Provide the [x, y] coordinate of the cell's center where the given text is located.  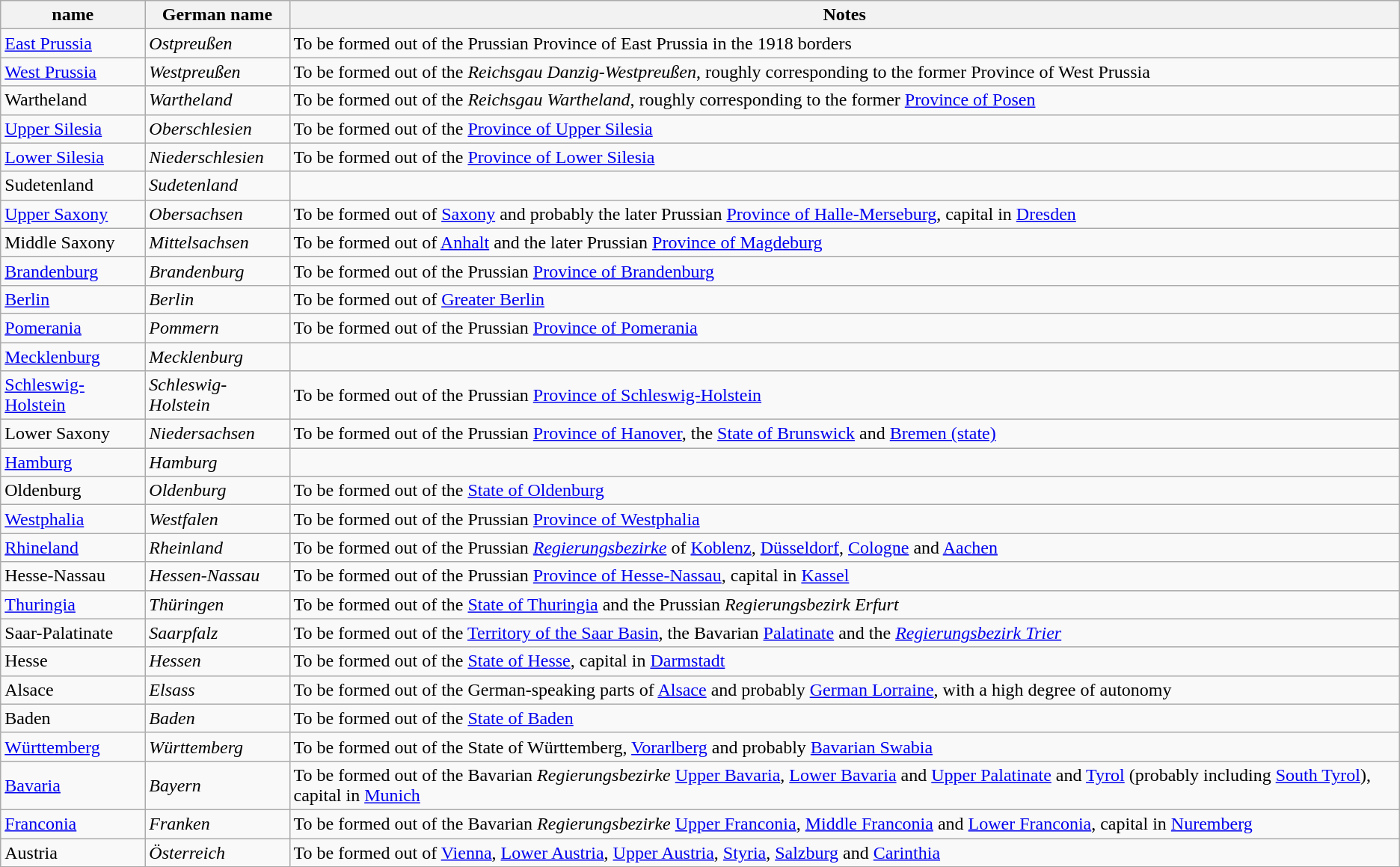
To be formed out of the Prussian Province of Hanover, the State of Brunswick and Bremen (state) [844, 434]
Pommern [217, 328]
To be formed out of the Prussian Regierungsbezirke of Koblenz, Düsseldorf, Cologne and Aachen [844, 548]
Thuringia [73, 604]
Franken [217, 824]
To be formed out of the State of Oldenburg [844, 491]
To be formed out of the Reichsgau Wartheland, roughly corresponding to the former Province of Posen [844, 100]
name [73, 15]
Saarpfalz [217, 633]
East Prussia [73, 43]
To be formed out of Vienna, Lower Austria, Upper Austria, Styria, Salzburg and Carinthia [844, 852]
Pomerania [73, 328]
To be formed out of the Prussian Province of Westphalia [844, 519]
Upper Saxony [73, 214]
To be formed out of the State of Thuringia and the Prussian Regierungsbezirk Erfurt [844, 604]
Elsass [217, 690]
Mittelsachsen [217, 242]
Hesse-Nassau [73, 576]
To be formed out of the State of Hesse, capital in Darmstadt [844, 661]
To be formed out of the Prussian Province of Brandenburg [844, 271]
Thüringen [217, 604]
Rhineland [73, 548]
Lower Saxony [73, 434]
Hessen-Nassau [217, 576]
Westpreußen [217, 72]
Franconia [73, 824]
Lower Silesia [73, 157]
Upper Silesia [73, 129]
Saar-Palatinate [73, 633]
To be formed out of the Province of Upper Silesia [844, 129]
German name [217, 15]
Westphalia [73, 519]
Rheinland [217, 548]
To be formed out of Anhalt and the later Prussian Province of Magdeburg [844, 242]
Bayern [217, 785]
To be formed out of the Territory of the Saar Basin, the Bavarian Palatinate and the Regierungsbezirk Trier [844, 633]
To be formed out of the Prussian Province of Pomerania [844, 328]
To be formed out of the Prussian Province of Schleswig-Holstein [844, 395]
Hesse [73, 661]
To be formed out of the German-speaking parts of Alsace and probably German Lorraine, with a high degree of autonomy [844, 690]
To be formed out of the Reichsgau Danzig-Westpreußen, roughly corresponding to the former Province of West Prussia [844, 72]
Notes [844, 15]
To be formed out of the Province of Lower Silesia [844, 157]
Obersachsen [217, 214]
Alsace [73, 690]
Oberschlesien [217, 129]
To be formed out of Greater Berlin [844, 299]
Bavaria [73, 785]
To be formed out of the State of Baden [844, 718]
To be formed out of the Prussian Province of Hesse-Nassau, capital in Kassel [844, 576]
Middle Saxony [73, 242]
To be formed out of Saxony and probably the later Prussian Province of Halle-Merseburg, capital in Dresden [844, 214]
Hessen [217, 661]
To be formed out of the State of Württemberg, Vorarlberg and probably Bavarian Swabia [844, 747]
Ostpreußen [217, 43]
Westfalen [217, 519]
To be formed out of the Prussian Province of East Prussia in the 1918 borders [844, 43]
West Prussia [73, 72]
Niederschlesien [217, 157]
Niedersachsen [217, 434]
Austria [73, 852]
To be formed out of the Bavarian Regierungsbezirke Upper Franconia, Middle Franconia and Lower Franconia, capital in Nuremberg [844, 824]
Österreich [217, 852]
